Find where the given text appears and provide that cell's center as [x, y] coordinate. 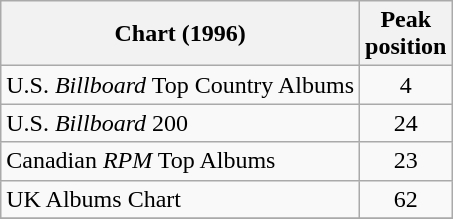
U.S. Billboard 200 [180, 123]
4 [406, 85]
UK Albums Chart [180, 199]
23 [406, 161]
Canadian RPM Top Albums [180, 161]
24 [406, 123]
62 [406, 199]
Chart (1996) [180, 34]
U.S. Billboard Top Country Albums [180, 85]
Peakposition [406, 34]
